For the text-containing cell, return its midpoint in (X, Y) coordinate format. 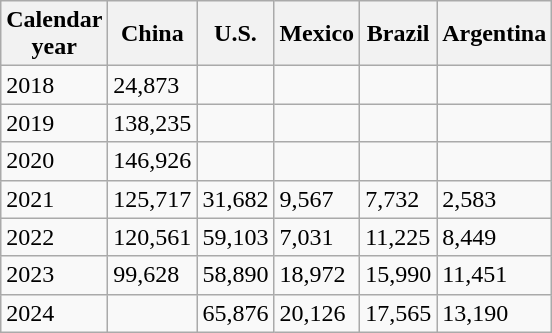
2024 (54, 313)
2018 (54, 85)
120,561 (152, 237)
Argentina (494, 34)
Brazil (398, 34)
18,972 (317, 275)
20,126 (317, 313)
7,031 (317, 237)
8,449 (494, 237)
146,926 (152, 161)
2020 (54, 161)
Mexico (317, 34)
11,451 (494, 275)
Calendaryear (54, 34)
China (152, 34)
2023 (54, 275)
U.S. (236, 34)
7,732 (398, 199)
59,103 (236, 237)
99,628 (152, 275)
2022 (54, 237)
17,565 (398, 313)
2021 (54, 199)
31,682 (236, 199)
11,225 (398, 237)
9,567 (317, 199)
138,235 (152, 123)
125,717 (152, 199)
15,990 (398, 275)
2019 (54, 123)
58,890 (236, 275)
65,876 (236, 313)
13,190 (494, 313)
2,583 (494, 199)
24,873 (152, 85)
